Provide the [X, Y] coordinate of the cell's center where the given text is located.  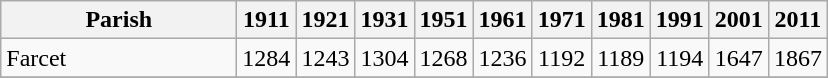
1192 [562, 58]
Farcet [119, 58]
1194 [680, 58]
1981 [620, 20]
1304 [384, 58]
1268 [444, 58]
2001 [738, 20]
Parish [119, 20]
1867 [798, 58]
1284 [266, 58]
1921 [326, 20]
1243 [326, 58]
1971 [562, 20]
1931 [384, 20]
1911 [266, 20]
2011 [798, 20]
1647 [738, 58]
1189 [620, 58]
1961 [502, 20]
1991 [680, 20]
1951 [444, 20]
1236 [502, 58]
